Output the (x, y) coordinate of the center of the cell containing the given text.  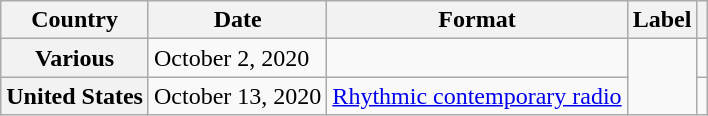
Label (662, 20)
Format (477, 20)
Various (75, 58)
October 13, 2020 (237, 96)
Date (237, 20)
Country (75, 20)
October 2, 2020 (237, 58)
United States (75, 96)
Rhythmic contemporary radio (477, 96)
